Capture the cell that displays the provided text and extract its (X, Y) central coordinate. 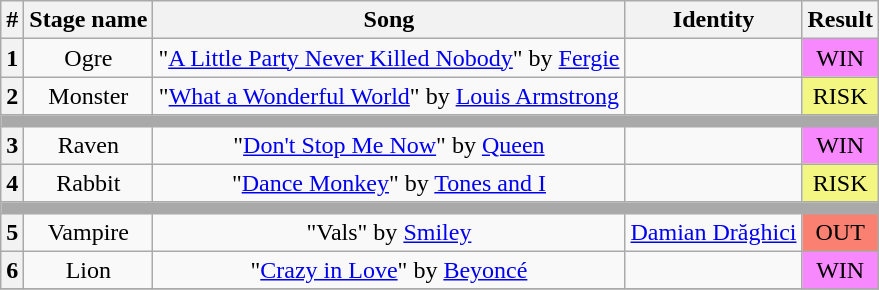
Ogre (88, 58)
Monster (88, 96)
Stage name (88, 20)
6 (12, 270)
Lion (88, 270)
"Crazy in Love" by Beyoncé (389, 270)
"What a Wonderful World" by Louis Armstrong (389, 96)
Result (840, 20)
3 (12, 145)
5 (12, 232)
2 (12, 96)
Song (389, 20)
Vampire (88, 232)
"Don't Stop Me Now" by Queen (389, 145)
# (12, 20)
4 (12, 183)
"A Little Party Never Killed Nobody" by Fergie (389, 58)
OUT (840, 232)
Rabbit (88, 183)
Damian Drăghici (714, 232)
1 (12, 58)
Identity (714, 20)
Raven (88, 145)
"Vals" by Smiley (389, 232)
"Dance Monkey" by Tones and I (389, 183)
